Provide the (X, Y) coordinate of the cell's center where the given text is located.  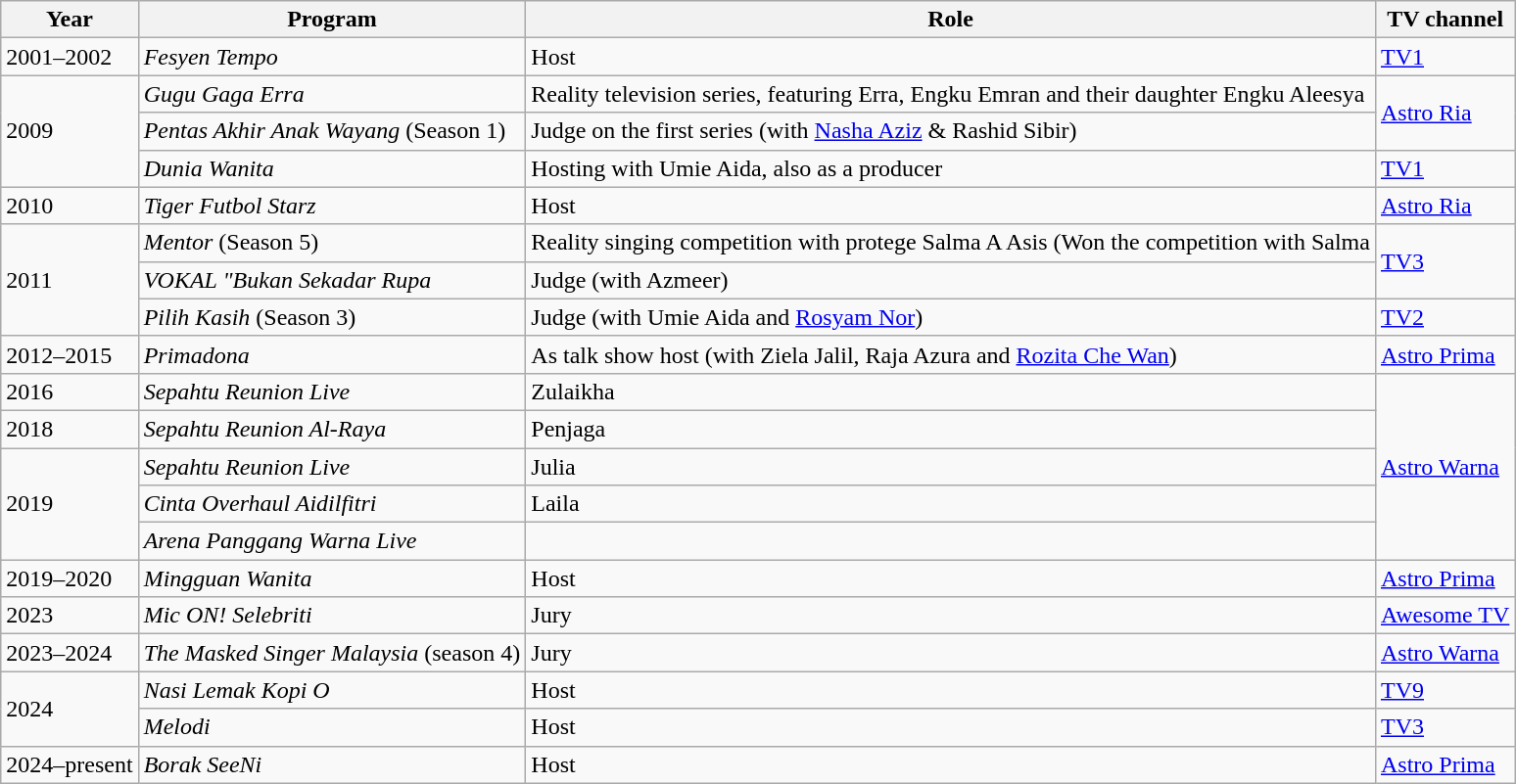
As talk show host (with Ziela Jalil, Raja Azura and Rozita Che Wan) (951, 354)
Julia (951, 467)
Hosting with Umie Aida, also as a producer (951, 168)
Primadona (332, 354)
Cinta Overhaul Aidilfitri (332, 504)
Sepahtu Reunion Al-Raya (332, 429)
2019–2020 (70, 578)
2012–2015 (70, 354)
Judge (with Azmeer) (951, 280)
Reality singing competition with protege Salma A Asis (Won the competition with Salma (951, 243)
Judge on the first series (with Nasha Aziz & Rashid Sibir) (951, 131)
TV9 (1445, 690)
Pentas Akhir Anak Wayang (Season 1) (332, 131)
Year (70, 20)
Borak SeeNi (332, 764)
Melodi (332, 727)
Laila (951, 504)
VOKAL "Bukan Sekadar Rupa (332, 280)
Awesome TV (1445, 616)
Program (332, 20)
Mingguan Wanita (332, 578)
2024 (70, 709)
Reality television series, featuring Erra, Engku Emran and their daughter Engku Aleesya (951, 94)
Arena Panggang Warna Live (332, 541)
2001–2002 (70, 57)
Judge (with Umie Aida and Rosyam Nor) (951, 317)
2009 (70, 131)
2018 (70, 429)
Nasi Lemak Kopi O (332, 690)
2023–2024 (70, 653)
TV2 (1445, 317)
2024–present (70, 764)
Fesyen Tempo (332, 57)
2019 (70, 504)
The Masked Singer Malaysia (season 4) (332, 653)
Mic ON! Selebriti (332, 616)
Zulaikha (951, 392)
Gugu Gaga Erra (332, 94)
2016 (70, 392)
Pilih Kasih (Season 3) (332, 317)
Dunia Wanita (332, 168)
Mentor (Season 5) (332, 243)
2010 (70, 206)
TV channel (1445, 20)
2011 (70, 280)
Role (951, 20)
Penjaga (951, 429)
Tiger Futbol Starz (332, 206)
2023 (70, 616)
